Find where the given text appears and provide that cell's center as (x, y) coordinate. 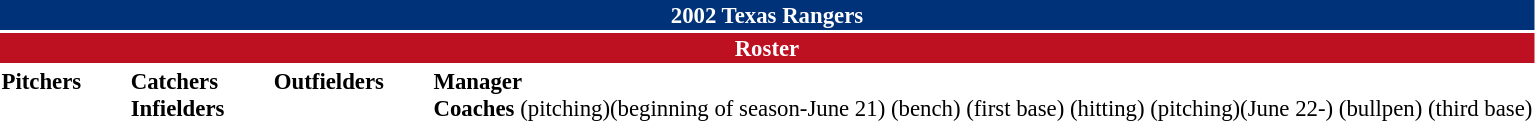
2002 Texas Rangers (767, 15)
Roster (767, 48)
